Identify which cell holds the provided text, then report its (x, y) central coordinate. 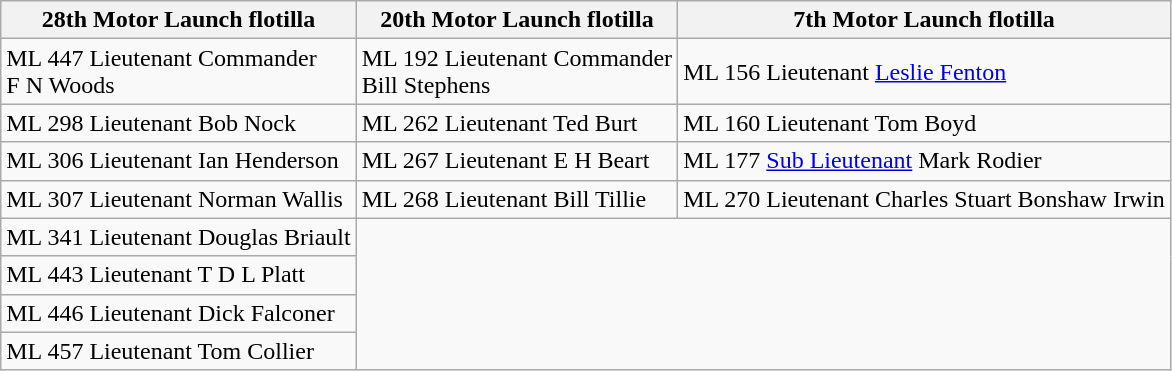
ML 270 Lieutenant Charles Stuart Bonshaw Irwin (924, 199)
7th Motor Launch flotilla (924, 20)
ML 298 Lieutenant Bob Nock (178, 123)
ML 160 Lieutenant Tom Boyd (924, 123)
ML 457 Lieutenant Tom Collier (178, 351)
ML 443 Lieutenant T D L Platt (178, 275)
ML 262 Lieutenant Ted Burt (516, 123)
ML 192 Lieutenant Commander Bill Stephens (516, 72)
ML 267 Lieutenant E H Beart (516, 161)
ML 306 Lieutenant Ian Henderson (178, 161)
28th Motor Launch flotilla (178, 20)
ML 177 Sub Lieutenant Mark Rodier (924, 161)
ML 446 Lieutenant Dick Falconer (178, 313)
ML 307 Lieutenant Norman Wallis (178, 199)
ML 156 Lieutenant Leslie Fenton (924, 72)
ML 268 Lieutenant Bill Tillie (516, 199)
ML 341 Lieutenant Douglas Briault (178, 237)
ML 447 Lieutenant Commander F N Woods (178, 72)
20th Motor Launch flotilla (516, 20)
